Locate the cell with the specified text and output its (x, y) center coordinate. 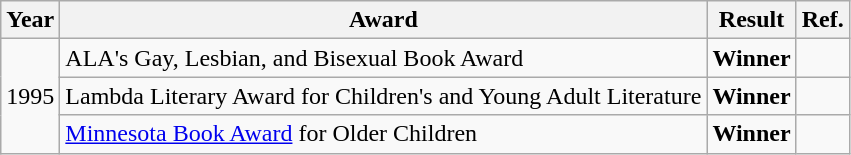
Result (752, 20)
1995 (30, 96)
Minnesota Book Award for Older Children (384, 134)
Lambda Literary Award for Children's and Young Adult Literature (384, 96)
ALA's Gay, Lesbian, and Bisexual Book Award (384, 58)
Year (30, 20)
Award (384, 20)
Ref. (822, 20)
